Capture the cell that displays the provided text and extract its (x, y) central coordinate. 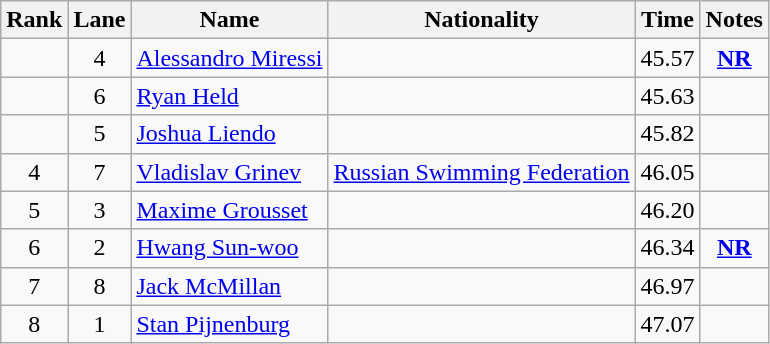
45.82 (668, 134)
Lane (100, 20)
46.97 (668, 286)
45.63 (668, 96)
Name (230, 20)
46.05 (668, 172)
Maxime Grousset (230, 210)
45.57 (668, 58)
Time (668, 20)
Stan Pijnenburg (230, 324)
3 (100, 210)
Rank (34, 20)
Jack McMillan (230, 286)
46.34 (668, 248)
Notes (734, 20)
Vladislav Grinev (230, 172)
1 (100, 324)
Ryan Held (230, 96)
Russian Swimming Federation (482, 172)
2 (100, 248)
47.07 (668, 324)
Alessandro Miressi (230, 58)
Joshua Liendo (230, 134)
Nationality (482, 20)
Hwang Sun-woo (230, 248)
46.20 (668, 210)
